Capture the cell that displays the provided text and extract its (x, y) central coordinate. 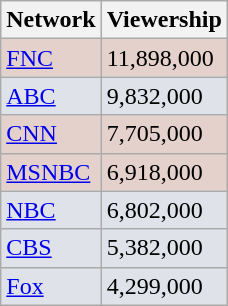
6,918,000 (164, 172)
6,802,000 (164, 210)
NBC (51, 210)
FNC (51, 58)
Network (51, 20)
7,705,000 (164, 134)
CBS (51, 248)
Viewership (164, 20)
4,299,000 (164, 286)
MSNBC (51, 172)
9,832,000 (164, 96)
5,382,000 (164, 248)
ABC (51, 96)
11,898,000 (164, 58)
CNN (51, 134)
Fox (51, 286)
